Scan for the cell matching the given text and deliver its (X, Y) coordinate at center. 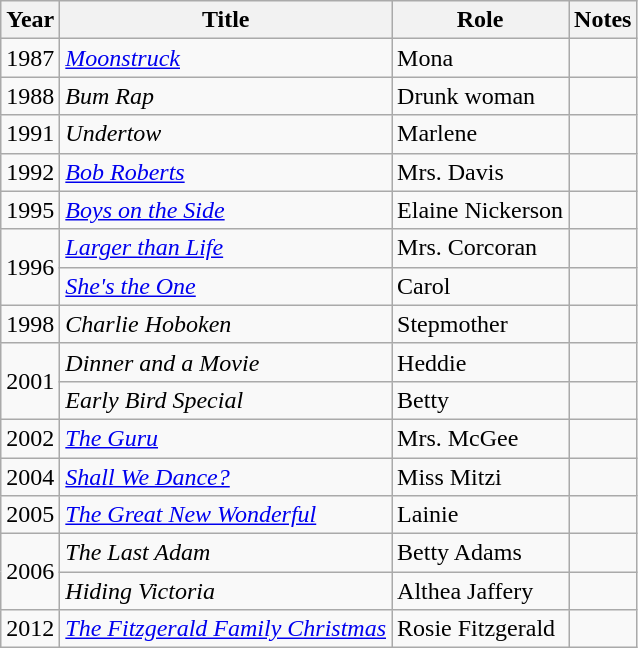
Rosie Fitzgerald (480, 629)
Hiding Victoria (226, 591)
Early Bird Special (226, 400)
Mona (480, 58)
Undertow (226, 134)
Mrs. Corcoran (480, 248)
Moonstruck (226, 58)
Mrs. McGee (480, 438)
2012 (30, 629)
Year (30, 20)
1988 (30, 96)
Larger than Life (226, 248)
She's the One (226, 286)
Althea Jaffery (480, 591)
1998 (30, 324)
Notes (603, 20)
The Guru (226, 438)
Heddie (480, 362)
Betty Adams (480, 553)
Bob Roberts (226, 172)
Title (226, 20)
Marlene (480, 134)
The Last Adam (226, 553)
2005 (30, 515)
Drunk woman (480, 96)
Bum Rap (226, 96)
1992 (30, 172)
Carol (480, 286)
2001 (30, 381)
1995 (30, 210)
Role (480, 20)
Lainie (480, 515)
1996 (30, 267)
Elaine Nickerson (480, 210)
2006 (30, 572)
Shall We Dance? (226, 477)
Boys on the Side (226, 210)
Charlie Hoboken (226, 324)
Mrs. Davis (480, 172)
1987 (30, 58)
1991 (30, 134)
Dinner and a Movie (226, 362)
2004 (30, 477)
Miss Mitzi (480, 477)
Betty (480, 400)
The Fitzgerald Family Christmas (226, 629)
2002 (30, 438)
Stepmother (480, 324)
The Great New Wonderful (226, 515)
